Determine the [X, Y] coordinate at the center of the cell enclosing the given text.  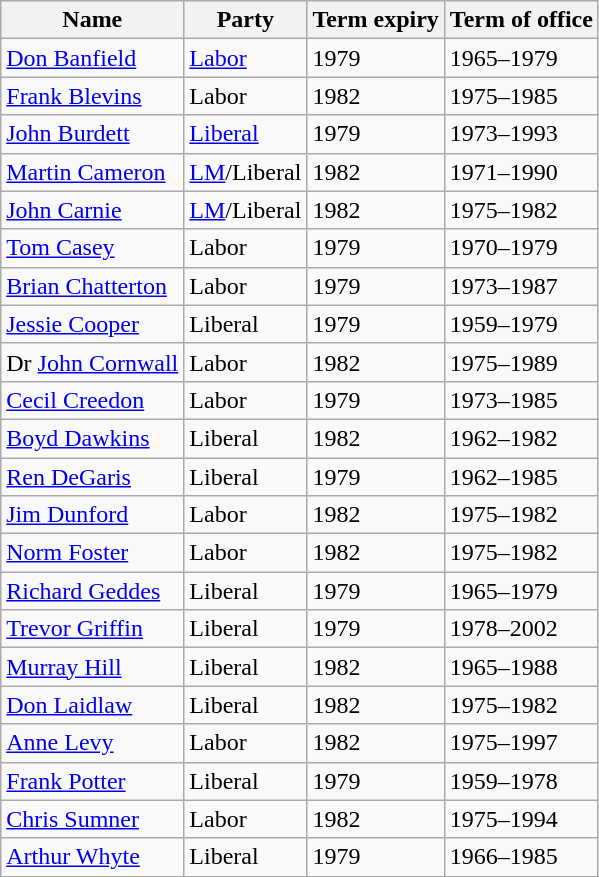
Chris Sumner [92, 819]
Arthur Whyte [92, 857]
1966–1985 [521, 857]
Party [246, 20]
Norm Foster [92, 553]
Cecil Creedon [92, 400]
1975–1985 [521, 96]
1959–1978 [521, 781]
Martin Cameron [92, 172]
Term of office [521, 20]
Dr John Cornwall [92, 362]
1975–1997 [521, 743]
1962–1982 [521, 438]
Don Banfield [92, 58]
John Burdett [92, 134]
1978–2002 [521, 629]
Don Laidlaw [92, 705]
Jessie Cooper [92, 324]
1965–1988 [521, 667]
1973–1985 [521, 400]
John Carnie [92, 210]
Frank Blevins [92, 96]
Name [92, 20]
1973–1993 [521, 134]
Term expiry [376, 20]
Ren DeGaris [92, 477]
1959–1979 [521, 324]
1970–1979 [521, 248]
Trevor Griffin [92, 629]
Frank Potter [92, 781]
Richard Geddes [92, 591]
1973–1987 [521, 286]
1975–1989 [521, 362]
Brian Chatterton [92, 286]
1971–1990 [521, 172]
Boyd Dawkins [92, 438]
Anne Levy [92, 743]
1975–1994 [521, 819]
Tom Casey [92, 248]
Jim Dunford [92, 515]
Murray Hill [92, 667]
1962–1985 [521, 477]
